Capture the cell that displays the provided text and extract its [X, Y] central coordinate. 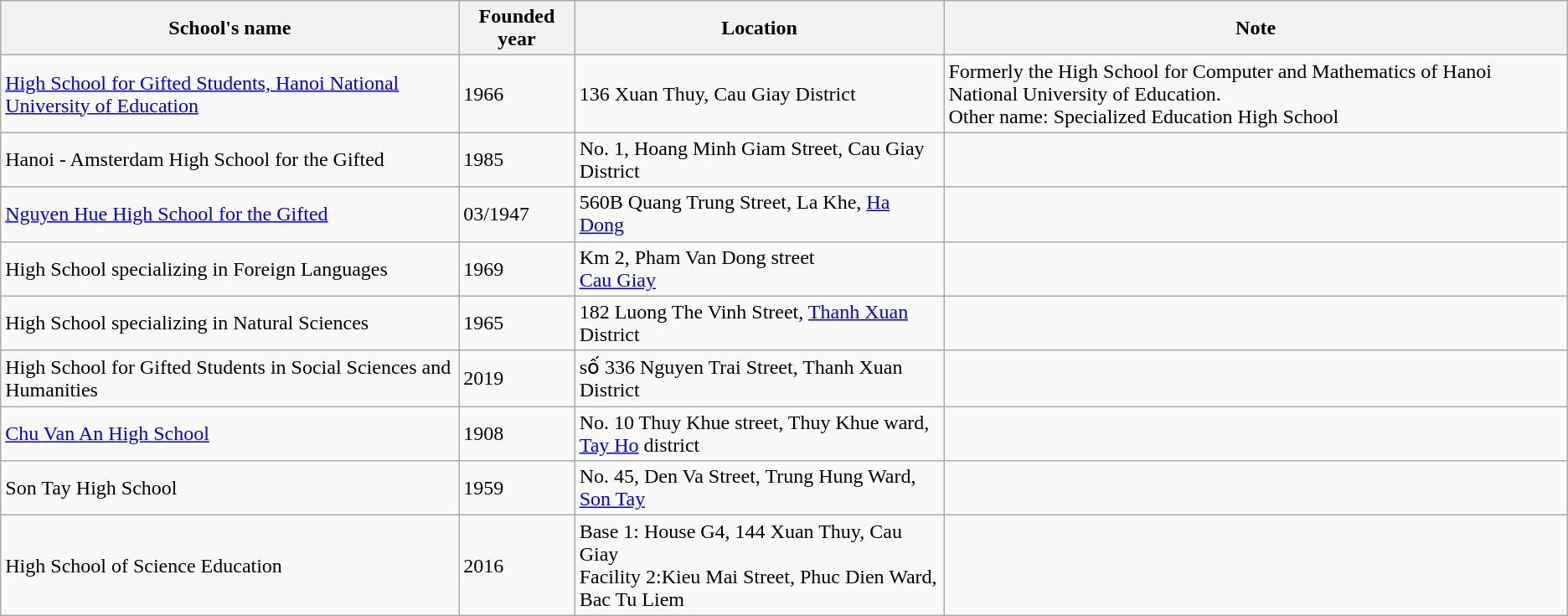
03/1947 [517, 215]
2019 [517, 379]
1969 [517, 268]
High School for Gifted Students in Social Sciences and Humanities [230, 379]
No. 1, Hoang Minh Giam Street, Cau Giay District [759, 159]
2016 [517, 565]
No. 10 Thuy Khue street, Thuy Khue ward, Tay Ho district [759, 434]
1965 [517, 324]
1985 [517, 159]
High School for Gifted Students, Hanoi National University of Education [230, 94]
High School specializing in Foreign Languages [230, 268]
Chu Van An High School [230, 434]
Location [759, 28]
560B Quang Trung Street, La Khe, Ha Dong [759, 215]
Note [1256, 28]
Founded year [517, 28]
Nguyen Hue High School for the Gifted [230, 215]
Km 2, Pham Van Dong streetCau Giay [759, 268]
High School specializing in Natural Sciences [230, 324]
số 336 Nguyen Trai Street, Thanh Xuan District [759, 379]
136 Xuan Thuy, Cau Giay District [759, 94]
School's name [230, 28]
Son Tay High School [230, 488]
No. 45, Den Va Street, Trung Hung Ward, Son Tay [759, 488]
Base 1: House G4, 144 Xuan Thuy, Cau GiayFacility 2:Kieu Mai Street, Phuc Dien Ward, Bac Tu Liem [759, 565]
182 Luong The Vinh Street, Thanh Xuan District [759, 324]
1908 [517, 434]
1959 [517, 488]
High School of Science Education [230, 565]
Hanoi - Amsterdam High School for the Gifted [230, 159]
Formerly the High School for Computer and Mathematics of Hanoi National University of Education.Other name: Specialized Education High School [1256, 94]
1966 [517, 94]
